Extract the [x, y] coordinate from the center of the cell holding the provided text.  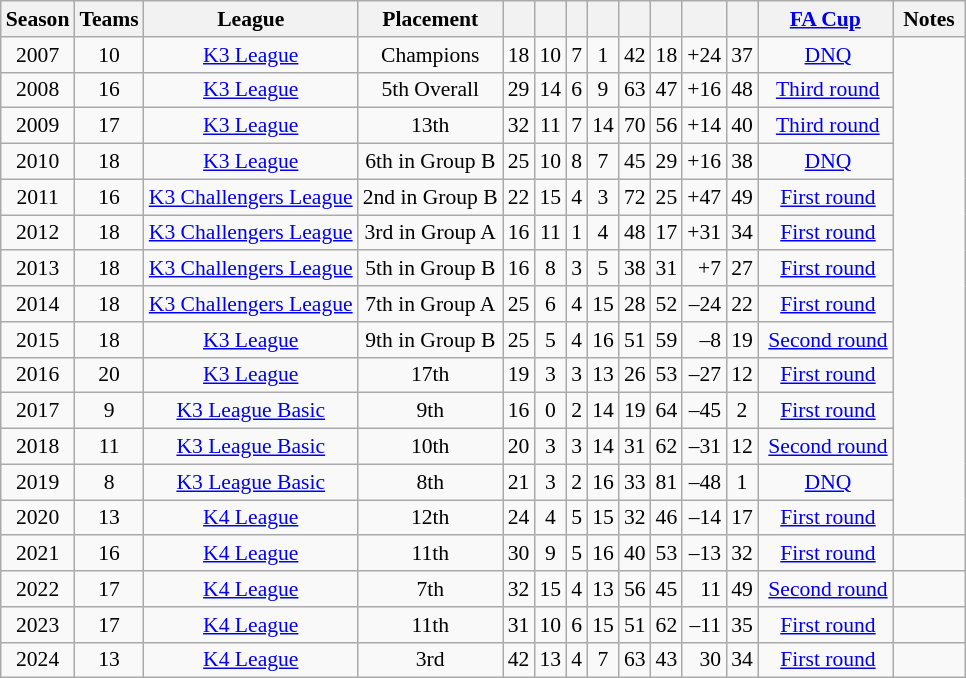
Notes [929, 19]
–48 [704, 482]
2014 [38, 304]
27 [742, 269]
2013 [38, 269]
64 [667, 411]
81 [667, 482]
2020 [38, 518]
League [251, 19]
2011 [38, 197]
8th [430, 482]
5th Overall [430, 90]
0 [550, 411]
2007 [38, 55]
+47 [704, 197]
2016 [38, 375]
+24 [704, 55]
24 [519, 518]
33 [635, 482]
5th in Group B [430, 269]
37 [742, 55]
Season [38, 19]
13th [430, 126]
9th in Group B [430, 340]
2008 [38, 90]
43 [667, 660]
–24 [704, 304]
6th in Group B [430, 162]
–14 [704, 518]
2012 [38, 233]
+7 [704, 269]
3rd [430, 660]
28 [635, 304]
72 [635, 197]
+14 [704, 126]
10th [430, 447]
52 [667, 304]
47 [667, 90]
70 [635, 126]
7th [430, 589]
35 [742, 625]
+31 [704, 233]
2010 [38, 162]
2021 [38, 554]
12th [430, 518]
2019 [38, 482]
2015 [38, 340]
–13 [704, 554]
2017 [38, 411]
2nd in Group B [430, 197]
–11 [704, 625]
2022 [38, 589]
26 [635, 375]
3rd in Group A [430, 233]
7th in Group A [430, 304]
–27 [704, 375]
21 [519, 482]
2024 [38, 660]
–45 [704, 411]
2018 [38, 447]
2023 [38, 625]
17th [430, 375]
9th [430, 411]
2009 [38, 126]
46 [667, 518]
Teams [108, 19]
Placement [430, 19]
–31 [704, 447]
–8 [704, 340]
59 [667, 340]
FA Cup [826, 19]
Champions [430, 55]
